Return [x, y] of the center of cell containing provided text 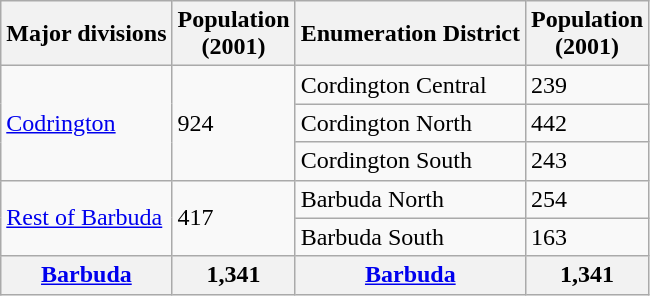
Enumeration District [410, 34]
163 [588, 237]
Barbuda South [410, 237]
Barbuda North [410, 199]
417 [234, 218]
254 [588, 199]
Rest of Barbuda [86, 218]
442 [588, 123]
924 [234, 123]
239 [588, 85]
Major divisions [86, 34]
Cordington Central [410, 85]
Cordington North [410, 123]
Cordington South [410, 161]
243 [588, 161]
Codrington [86, 123]
